Return the (x, y) coordinate for the center point of the cell that contains the specified text.  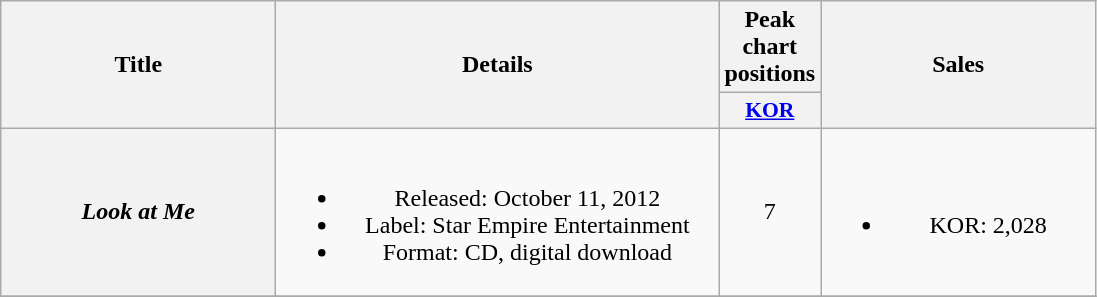
Peak chartpositions (770, 47)
Sales (958, 65)
Details (498, 65)
KOR (770, 111)
Look at Me (138, 212)
Title (138, 65)
Released: October 11, 2012Label: Star Empire EntertainmentFormat: CD, digital download (498, 212)
7 (770, 212)
KOR: 2,028 (958, 212)
